Capture the cell that displays the provided text and extract its [x, y] central coordinate. 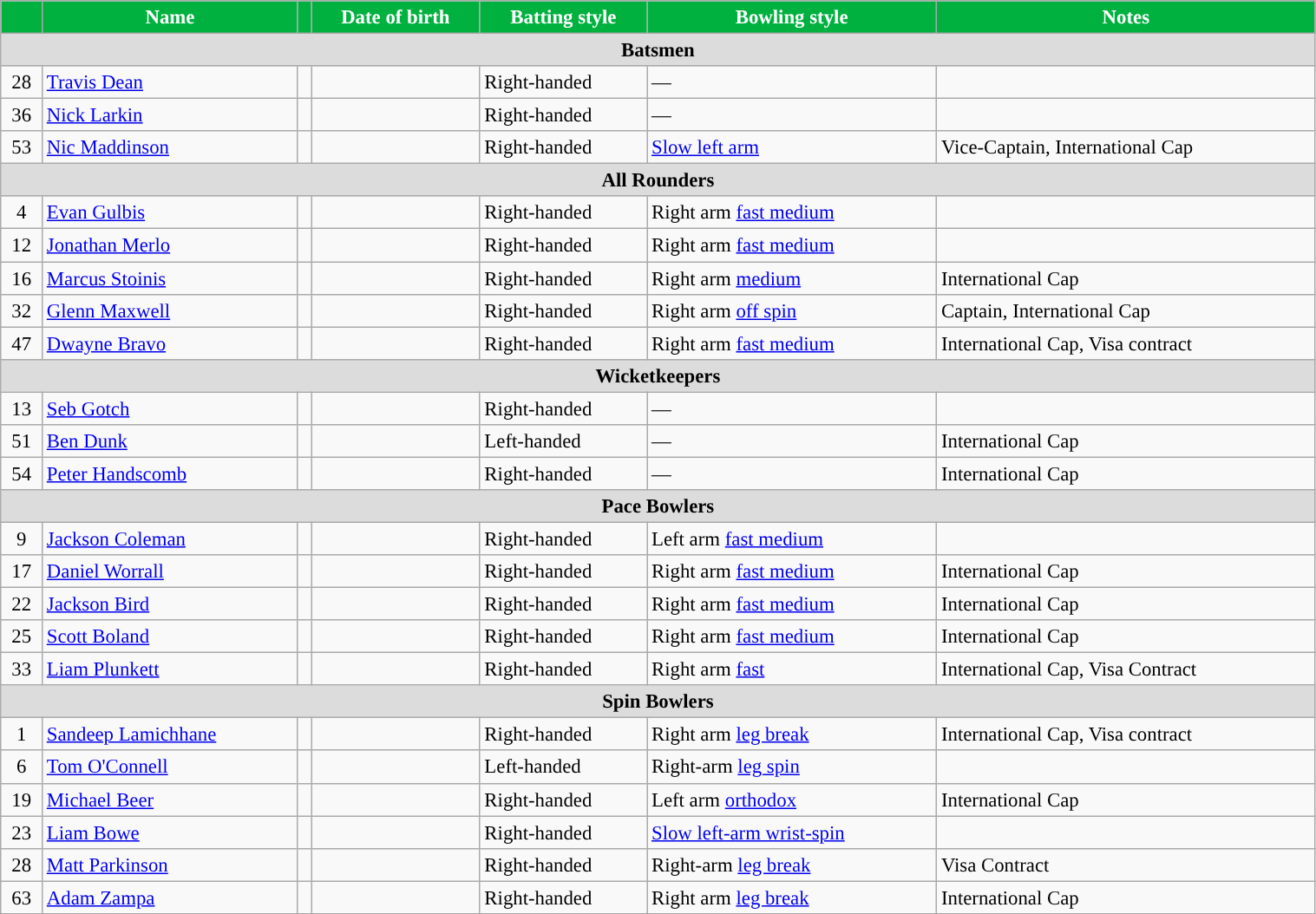
Batsmen [658, 50]
Captain, International Cap [1126, 310]
Michael Beer [170, 800]
Tom O'Connell [170, 767]
International Cap, Visa Contract [1126, 669]
Jackson Bird [170, 604]
32 [22, 310]
51 [22, 441]
Ben Dunk [170, 441]
6 [22, 767]
Right arm off spin [792, 310]
17 [22, 571]
Batting style [564, 17]
54 [22, 473]
Sandeep Lamichhane [170, 734]
Spin Bowlers [658, 702]
Slow left arm [792, 147]
12 [22, 245]
Jonathan Merlo [170, 245]
13 [22, 408]
Glenn Maxwell [170, 310]
Liam Bowe [170, 832]
Marcus Stoinis [170, 278]
63 [22, 898]
Right arm fast [792, 669]
33 [22, 669]
4 [22, 212]
Right-arm leg spin [792, 767]
Liam Plunkett [170, 669]
1 [22, 734]
22 [22, 604]
Nic Maddinson [170, 147]
53 [22, 147]
Right-arm leg break [792, 865]
Adam Zampa [170, 898]
Evan Gulbis [170, 212]
Daniel Worrall [170, 571]
23 [22, 832]
Bowling style [792, 17]
47 [22, 343]
Scott Boland [170, 637]
Name [170, 17]
Dwayne Bravo [170, 343]
25 [22, 637]
36 [22, 115]
Date of birth [396, 17]
Visa Contract [1126, 865]
Pace Bowlers [658, 506]
Travis Dean [170, 82]
Vice-Captain, International Cap [1126, 147]
16 [22, 278]
Matt Parkinson [170, 865]
Peter Handscomb [170, 473]
Slow left-arm wrist-spin [792, 832]
Notes [1126, 17]
Wicketkeepers [658, 375]
Seb Gotch [170, 408]
19 [22, 800]
Left arm orthodox [792, 800]
Right arm medium [792, 278]
All Rounders [658, 180]
Jackson Coleman [170, 539]
9 [22, 539]
Left arm fast medium [792, 539]
Nick Larkin [170, 115]
